Return (X, Y) of the center of cell containing provided text 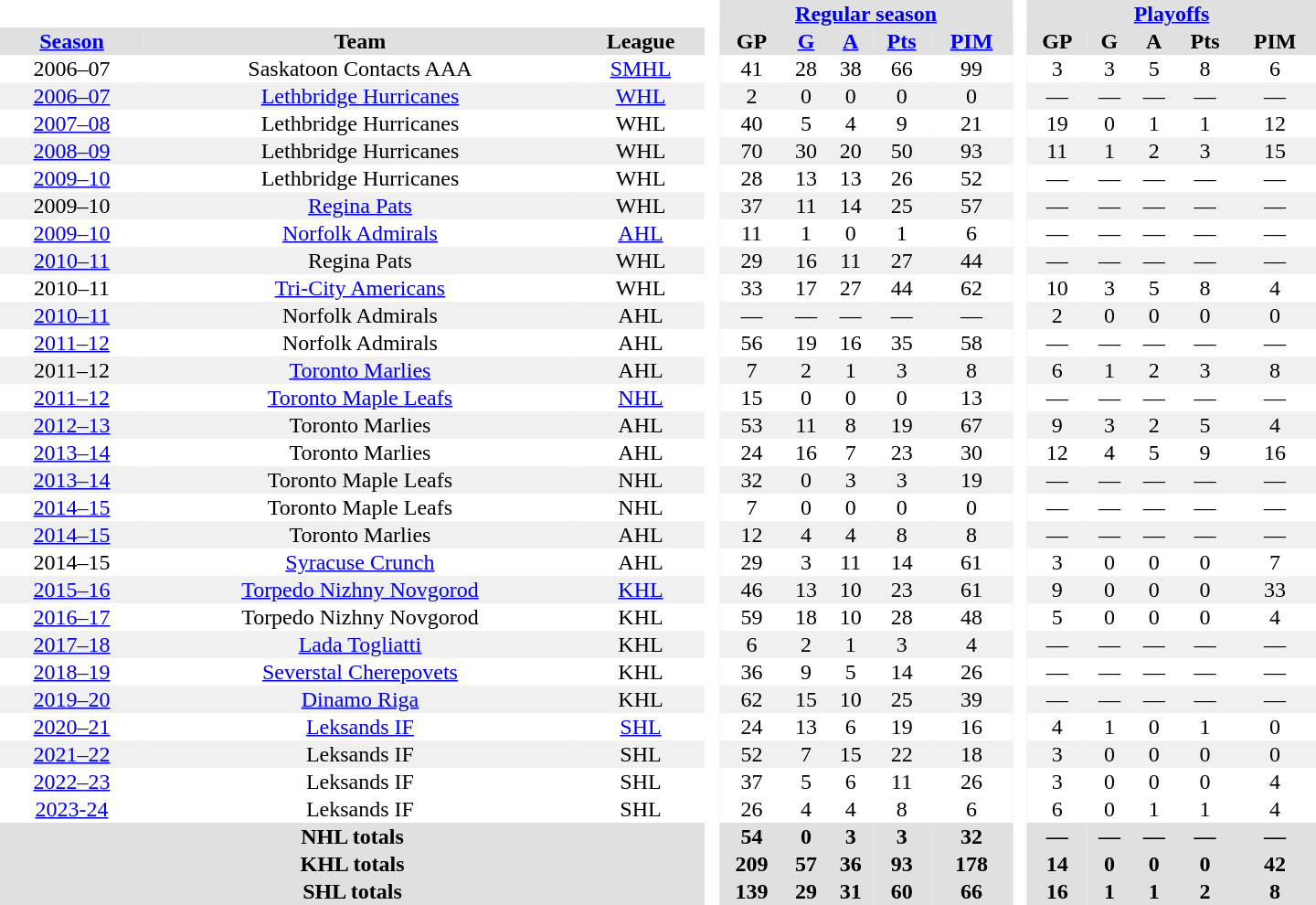
54 (751, 836)
31 (850, 891)
2008–09 (71, 151)
2020–21 (71, 727)
17 (806, 288)
KHL totals (353, 864)
2017–18 (71, 644)
Severstal Cherepovets (360, 672)
2021–22 (71, 754)
178 (971, 864)
48 (971, 617)
70 (751, 151)
2015–16 (71, 590)
2019–20 (71, 699)
21 (971, 123)
53 (751, 425)
NHL totals (353, 836)
Dinamo Riga (360, 699)
Regular season (866, 14)
40 (751, 123)
Team (360, 41)
2023-24 (71, 809)
Syracuse Crunch (360, 562)
99 (971, 69)
2022–23 (71, 782)
Tri-City Americans (360, 288)
Playoffs (1172, 14)
Season (71, 41)
Saskatoon Contacts AAA (360, 69)
139 (751, 891)
League (641, 41)
35 (901, 343)
2018–19 (71, 672)
SHL totals (353, 891)
41 (751, 69)
42 (1275, 864)
2007–08 (71, 123)
38 (850, 69)
20 (850, 151)
2012–13 (71, 425)
67 (971, 425)
2016–17 (71, 617)
SMHL (641, 69)
209 (751, 864)
59 (751, 617)
60 (901, 891)
56 (751, 343)
58 (971, 343)
Lada Togliatti (360, 644)
46 (751, 590)
50 (901, 151)
22 (901, 754)
39 (971, 699)
